For the text-containing cell, return its midpoint in [X, Y] coordinate format. 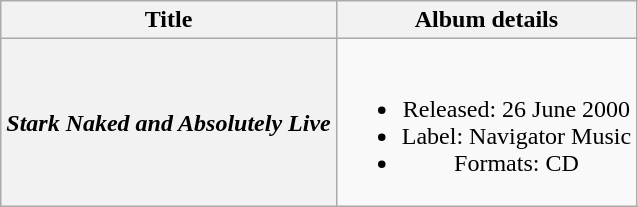
Album details [486, 20]
Stark Naked and Absolutely Live [169, 122]
Released: 26 June 2000Label: Navigator MusicFormats: CD [486, 122]
Title [169, 20]
